Pinpoint the cell where the given text exists, returning its [X, Y] midpoint coordinate. 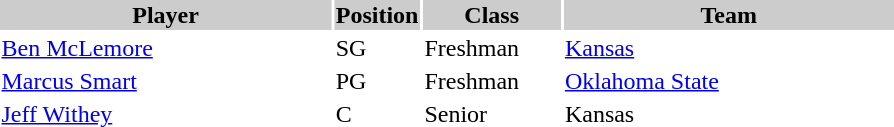
Ben McLemore [166, 48]
Player [166, 15]
Class [492, 15]
Oklahoma State [728, 81]
Kansas [728, 48]
Team [728, 15]
SG [377, 48]
Marcus Smart [166, 81]
PG [377, 81]
Position [377, 15]
